Return the (x, y) coordinate for the center point of the cell that contains the specified text.  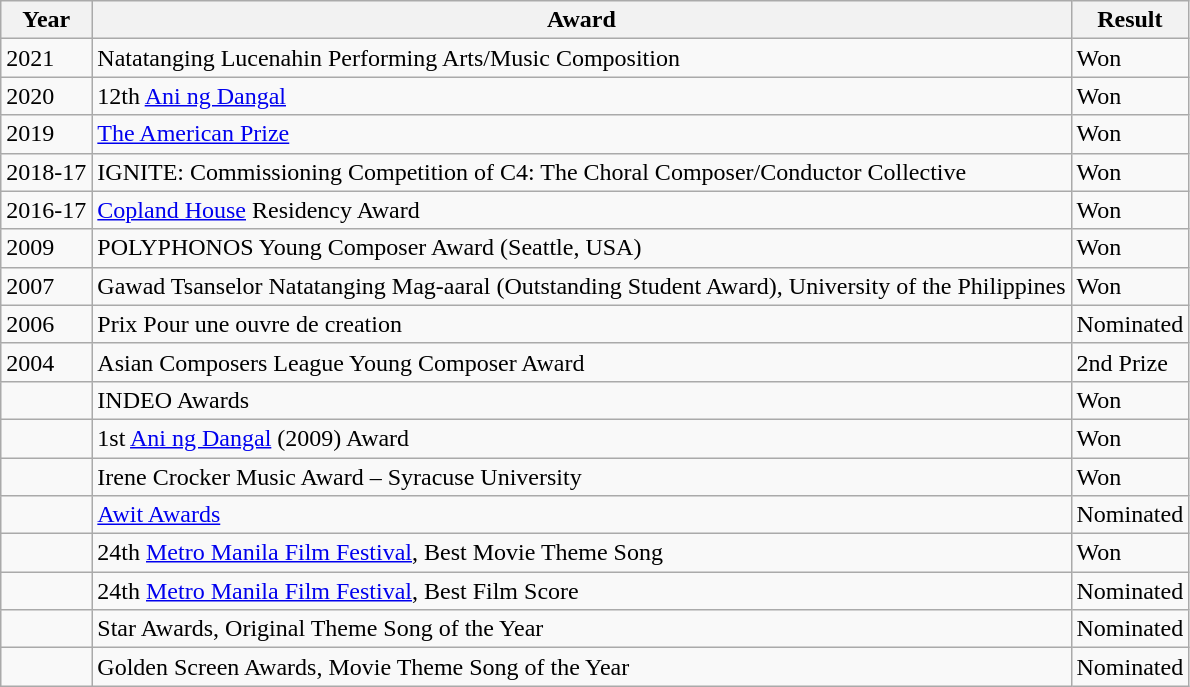
IGNITE: Commissioning Competition of C4: The Choral Composer/Conductor Collective (582, 172)
1st Ani ng Dangal (2009) Award (582, 438)
Result (1130, 20)
2nd Prize (1130, 362)
Golden Screen Awards, Movie Theme Song of the Year (582, 667)
Star Awards, Original Theme Song of the Year (582, 629)
INDEO Awards (582, 400)
Gawad Tsanselor Natatanging Mag-aaral (Outstanding Student Award), University of the Philippines (582, 286)
2004 (46, 362)
Prix Pour une ouvre de creation (582, 324)
24th Metro Manila Film Festival, Best Movie Theme Song (582, 553)
Asian Composers League Young Composer Award (582, 362)
Awit Awards (582, 515)
Year (46, 20)
24th Metro Manila Film Festival, Best Film Score (582, 591)
2007 (46, 286)
2006 (46, 324)
12th Ani ng Dangal (582, 96)
2009 (46, 248)
Award (582, 20)
POLYPHONOS Young Composer Award (Seattle, USA) (582, 248)
2018-17 (46, 172)
2021 (46, 58)
2020 (46, 96)
Copland House Residency Award (582, 210)
2019 (46, 134)
Natatanging Lucenahin Performing Arts/Music Composition (582, 58)
The American Prize (582, 134)
2016-17 (46, 210)
Irene Crocker Music Award – Syracuse University (582, 477)
